Return the (x, y) coordinate for the center point of the cell that contains the specified text.  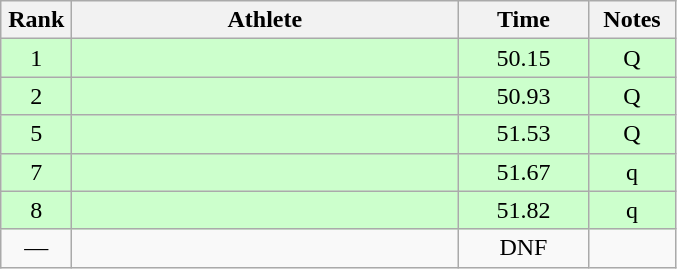
Notes (632, 20)
DNF (524, 248)
50.15 (524, 58)
Time (524, 20)
5 (36, 134)
7 (36, 172)
51.82 (524, 210)
8 (36, 210)
— (36, 248)
2 (36, 96)
51.53 (524, 134)
1 (36, 58)
Athlete (265, 20)
51.67 (524, 172)
Rank (36, 20)
50.93 (524, 96)
